Detect which cell encompasses the target text, then output its (x, y) center coordinate. 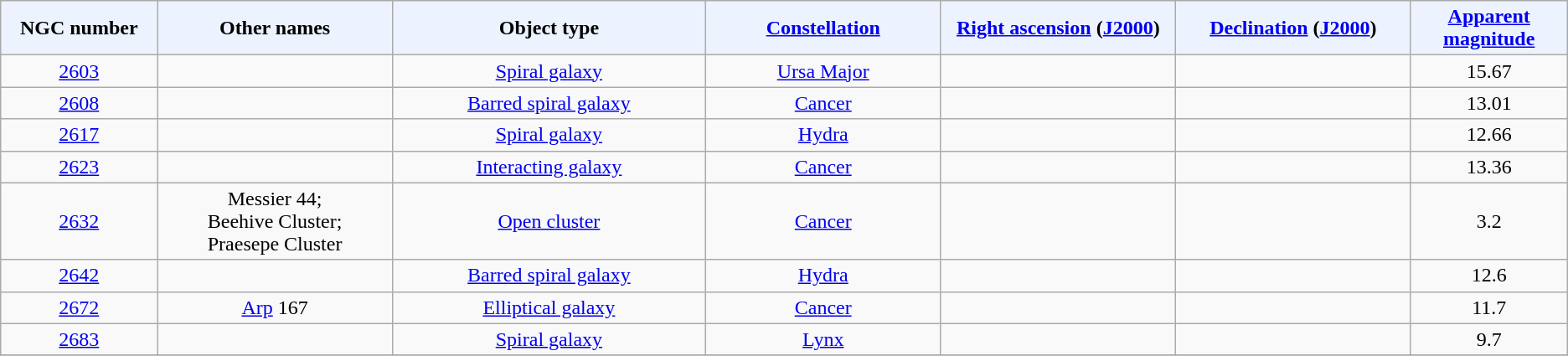
Ursa Major (823, 71)
12.66 (1489, 135)
Open cluster (549, 221)
13.01 (1489, 103)
2632 (79, 221)
Interacting galaxy (549, 167)
Object type (549, 28)
2623 (79, 167)
3.2 (1489, 221)
15.67 (1489, 71)
NGC number (79, 28)
2608 (79, 103)
Constellation (823, 28)
Lynx (823, 339)
2617 (79, 135)
Declination (J2000) (1293, 28)
2683 (79, 339)
Other names (275, 28)
Apparent magnitude (1489, 28)
11.7 (1489, 307)
2672 (79, 307)
2642 (79, 276)
9.7 (1489, 339)
Elliptical galaxy (549, 307)
12.6 (1489, 276)
Right ascension (J2000) (1059, 28)
2603 (79, 71)
13.36 (1489, 167)
Arp 167 (275, 307)
Messier 44;Beehive Cluster;Praesepe Cluster (275, 221)
